Search for the cell housing the specified text and yield its [x, y] center coordinate. 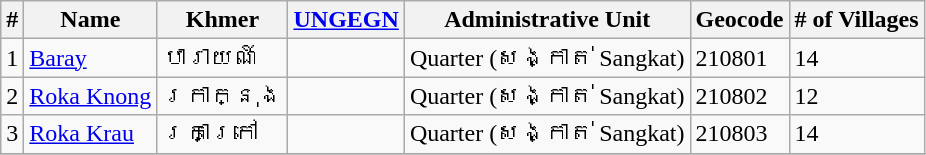
Administrative Unit [547, 20]
# of Villages [856, 20]
Roka Krau [90, 134]
210801 [740, 58]
Geocode [740, 20]
12 [856, 96]
Roka Knong [90, 96]
រកាក្រៅ [222, 134]
210802 [740, 96]
2 [12, 96]
UNGEGN [346, 20]
រកាក្នុង [222, 96]
Baray [90, 58]
210803 [740, 134]
Name [90, 20]
Khmer [222, 20]
3 [12, 134]
បារាយណ៍ [222, 58]
# [12, 20]
1 [12, 58]
